Return (X, Y) of the center of cell containing provided text 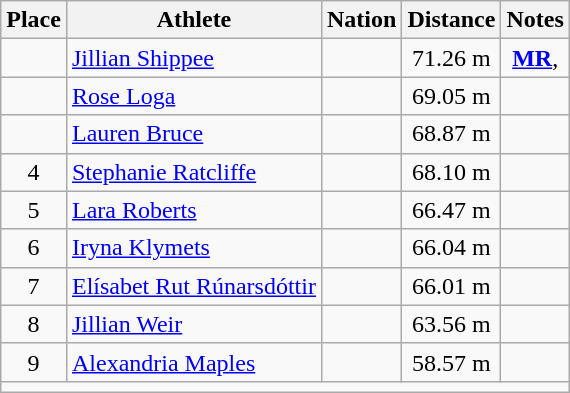
8 (34, 324)
Stephanie Ratcliffe (194, 172)
66.47 m (452, 210)
63.56 m (452, 324)
7 (34, 286)
6 (34, 248)
Athlete (194, 20)
Lauren Bruce (194, 134)
71.26 m (452, 58)
4 (34, 172)
Notes (535, 20)
Elísabet Rut Rúnarsdóttir (194, 286)
5 (34, 210)
66.04 m (452, 248)
58.57 m (452, 362)
Nation (361, 20)
Place (34, 20)
Jillian Shippee (194, 58)
66.01 m (452, 286)
69.05 m (452, 96)
Rose Loga (194, 96)
Alexandria Maples (194, 362)
9 (34, 362)
68.10 m (452, 172)
MR, (535, 58)
Distance (452, 20)
Lara Roberts (194, 210)
Iryna Klymets (194, 248)
Jillian Weir (194, 324)
68.87 m (452, 134)
